For the text-containing cell, return its midpoint in [X, Y] coordinate format. 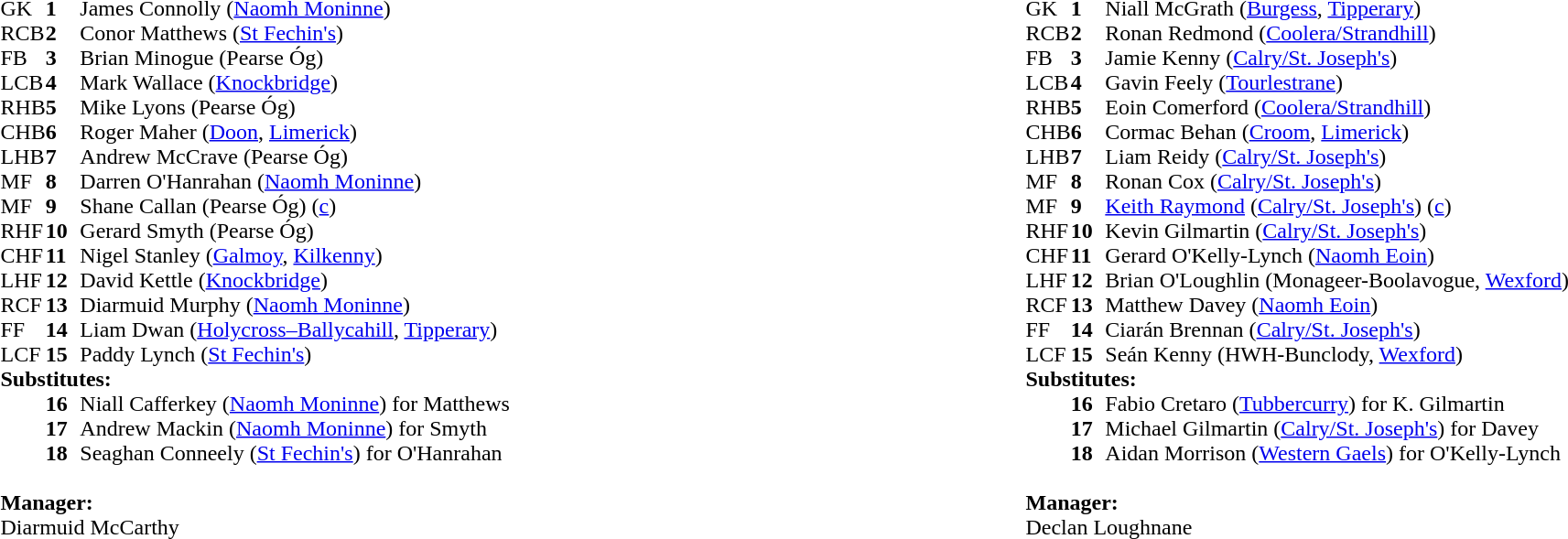
Shane Callan (Pearse Óg) (c) [295, 207]
Brian Minogue (Pearse Óg) [295, 59]
Diarmuid Murphy (Naomh Moninne) [295, 306]
Substitutes: [254, 379]
Liam Dwan (Holycross–Ballycahill, Tipperary) [295, 329]
Paddy Lynch (St Fechin's) [295, 355]
Manager: [254, 490]
Roger Maher (Doon, Limerick) [295, 132]
Conor Matthews (St Fechin's) [295, 33]
Mark Wallace (Knockbridge) [295, 82]
Nigel Stanley (Galmoy, Kilkenny) [295, 256]
Darren O'Hanrahan (Naomh Moninne) [295, 181]
Gerard Smyth (Pearse Óg) [295, 231]
Andrew McCrave (Pearse Óg) [295, 157]
David Kettle (Knockbridge) [295, 280]
Andrew Mackin (Naomh Moninne) for Smyth [295, 428]
Mike Lyons (Pearse Óg) [295, 108]
Niall Cafferkey (Naomh Moninne) for Matthews [295, 404]
Seaghan Conneely (St Fechin's) for O'Hanrahan [295, 454]
Diarmuid McCarthy [254, 527]
